Return the [X, Y] coordinate for the center point of the cell that contains the specified text.  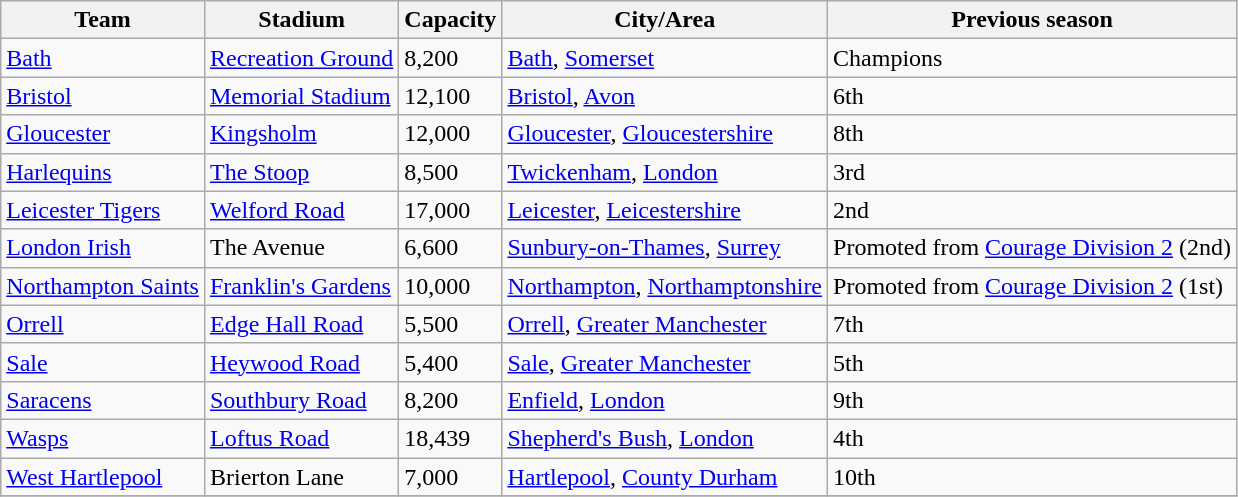
7,000 [450, 477]
Sale [103, 362]
Sale, Greater Manchester [665, 362]
Bristol [103, 96]
18,439 [450, 438]
Enfield, London [665, 400]
Sunbury-on-Thames, Surrey [665, 248]
Promoted from Courage Division 2 (1st) [1032, 286]
Loftus Road [301, 438]
4th [1032, 438]
Harlequins [103, 172]
3rd [1032, 172]
Orrell [103, 324]
Previous season [1032, 20]
Promoted from Courage Division 2 (2nd) [1032, 248]
Recreation Ground [301, 58]
12,100 [450, 96]
7th [1032, 324]
City/Area [665, 20]
The Stoop [301, 172]
Edge Hall Road [301, 324]
6,600 [450, 248]
Leicester Tigers [103, 210]
Southbury Road [301, 400]
Gloucester, Gloucestershire [665, 134]
Northampton Saints [103, 286]
Leicester, Leicestershire [665, 210]
Champions [1032, 58]
London Irish [103, 248]
12,000 [450, 134]
Memorial Stadium [301, 96]
Welford Road [301, 210]
Team [103, 20]
Bristol, Avon [665, 96]
Bath, Somerset [665, 58]
Twickenham, London [665, 172]
Franklin's Gardens [301, 286]
Capacity [450, 20]
5th [1032, 362]
6th [1032, 96]
Northampton, Northamptonshire [665, 286]
West Hartlepool [103, 477]
9th [1032, 400]
The Avenue [301, 248]
17,000 [450, 210]
Saracens [103, 400]
Stadium [301, 20]
5,500 [450, 324]
8,500 [450, 172]
8th [1032, 134]
5,400 [450, 362]
Brierton Lane [301, 477]
10,000 [450, 286]
Gloucester [103, 134]
Hartlepool, County Durham [665, 477]
Wasps [103, 438]
Kingsholm [301, 134]
Bath [103, 58]
2nd [1032, 210]
10th [1032, 477]
Orrell, Greater Manchester [665, 324]
Shepherd's Bush, London [665, 438]
Heywood Road [301, 362]
